Return (X, Y) of the center of cell containing provided text 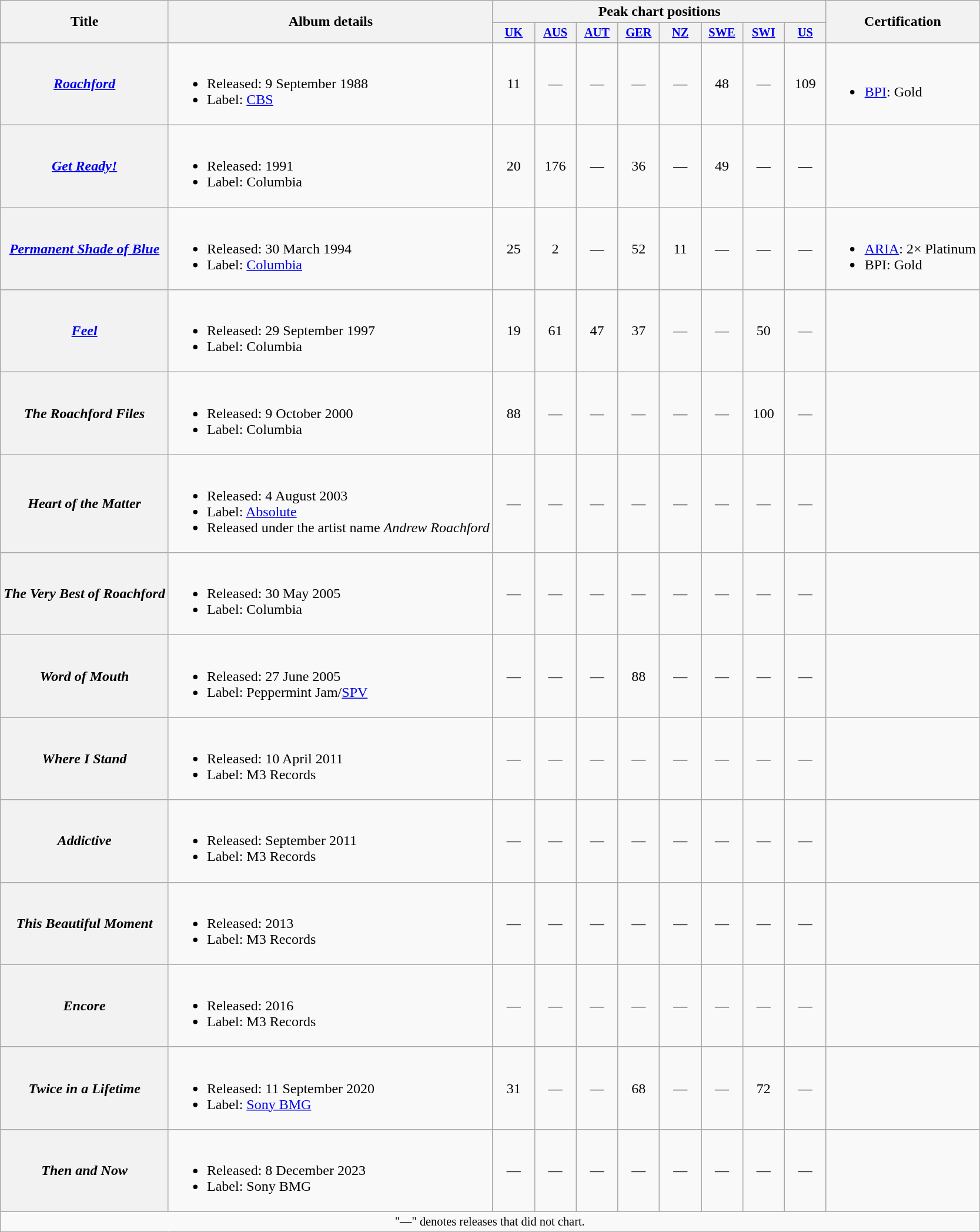
Heart of the Matter (85, 503)
GER (638, 33)
19 (514, 331)
US (805, 33)
SWI (763, 33)
Then and Now (85, 1170)
Released: 29 September 1997Label: Columbia (330, 331)
This Beautiful Moment (85, 923)
Released: 2016Label: M3 Records (330, 1006)
Title (85, 22)
37 (638, 331)
ARIA: 2× PlatinumBPI: Gold (903, 249)
2 (555, 249)
The Roachford Files (85, 413)
Where I Stand (85, 759)
Roachford (85, 84)
Released: 10 April 2011Label: M3 Records (330, 759)
Album details (330, 22)
52 (638, 249)
AUT (597, 33)
Released: 2013Label: M3 Records (330, 923)
100 (763, 413)
Released: 27 June 2005Label: Peppermint Jam/SPV (330, 676)
31 (514, 1088)
Certification (903, 22)
Addictive (85, 841)
Feel (85, 331)
48 (722, 84)
Released: 4 August 2003Label: AbsoluteReleased under the artist name Andrew Roachford (330, 503)
SWE (722, 33)
49 (722, 166)
20 (514, 166)
109 (805, 84)
Twice in a Lifetime (85, 1088)
BPI: Gold (903, 84)
68 (638, 1088)
AUS (555, 33)
Peak chart positions (660, 12)
50 (763, 331)
Released: 11 September 2020Label: Sony BMG (330, 1088)
25 (514, 249)
Released: 8 December 2023Label: Sony BMG (330, 1170)
The Very Best of Roachford (85, 594)
Released: September 2011Label: M3 Records (330, 841)
UK (514, 33)
Permanent Shade of Blue (85, 249)
Encore (85, 1006)
36 (638, 166)
Released: 30 May 2005Label: Columbia (330, 594)
Get Ready! (85, 166)
Released: 30 March 1994Label: Columbia (330, 249)
176 (555, 166)
Released: 1991Label: Columbia (330, 166)
"—" denotes releases that did not chart. (490, 1221)
47 (597, 331)
Released: 9 October 2000Label: Columbia (330, 413)
Word of Mouth (85, 676)
72 (763, 1088)
61 (555, 331)
NZ (681, 33)
Released: 9 September 1988Label: CBS (330, 84)
